Return the (X, Y) coordinate for the center point of the cell that contains the specified text.  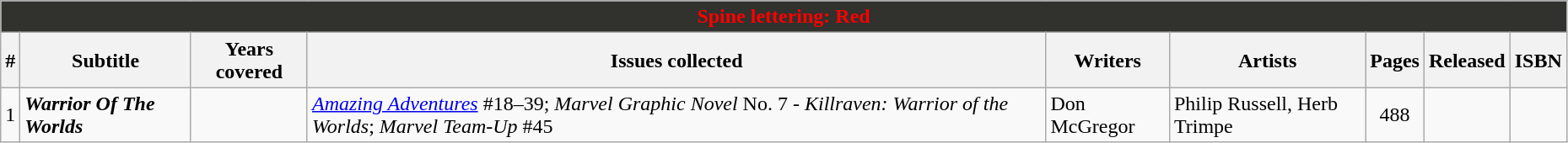
Amazing Adventures #18–39; Marvel Graphic Novel No. 7 - Killraven: Warrior of the Worlds; Marvel Team-Up #45 (676, 114)
Years covered (249, 61)
Spine lettering: Red (784, 17)
Writers (1108, 61)
Pages (1395, 61)
Issues collected (676, 61)
ISBN (1538, 61)
1 (10, 114)
# (10, 61)
Warrior Of The Worlds (106, 114)
488 (1395, 114)
Released (1467, 61)
Don McGregor (1108, 114)
Artists (1267, 61)
Philip Russell, Herb Trimpe (1267, 114)
Subtitle (106, 61)
